Output the (x, y) coordinate of the center of the cell containing the given text.  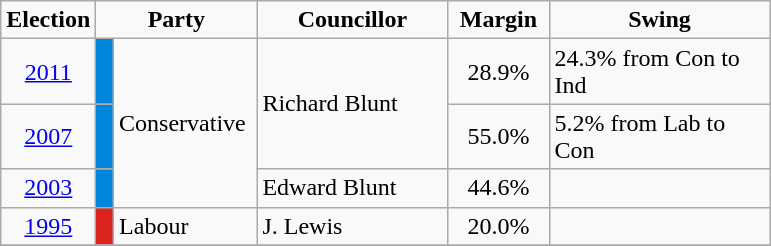
Party (176, 20)
Richard Blunt (352, 104)
Swing (660, 20)
44.6% (498, 188)
5.2% from Lab to Con (660, 136)
28.9% (498, 72)
2003 (48, 188)
2007 (48, 136)
Margin (498, 20)
Councillor (352, 20)
Edward Blunt (352, 188)
Labour (186, 226)
1995 (48, 226)
2011 (48, 72)
Conservative (186, 123)
24.3% from Con to Ind (660, 72)
55.0% (498, 136)
20.0% (498, 226)
Election (48, 20)
J. Lewis (352, 226)
